Extract the (x, y) coordinate from the center of the cell holding the provided text.  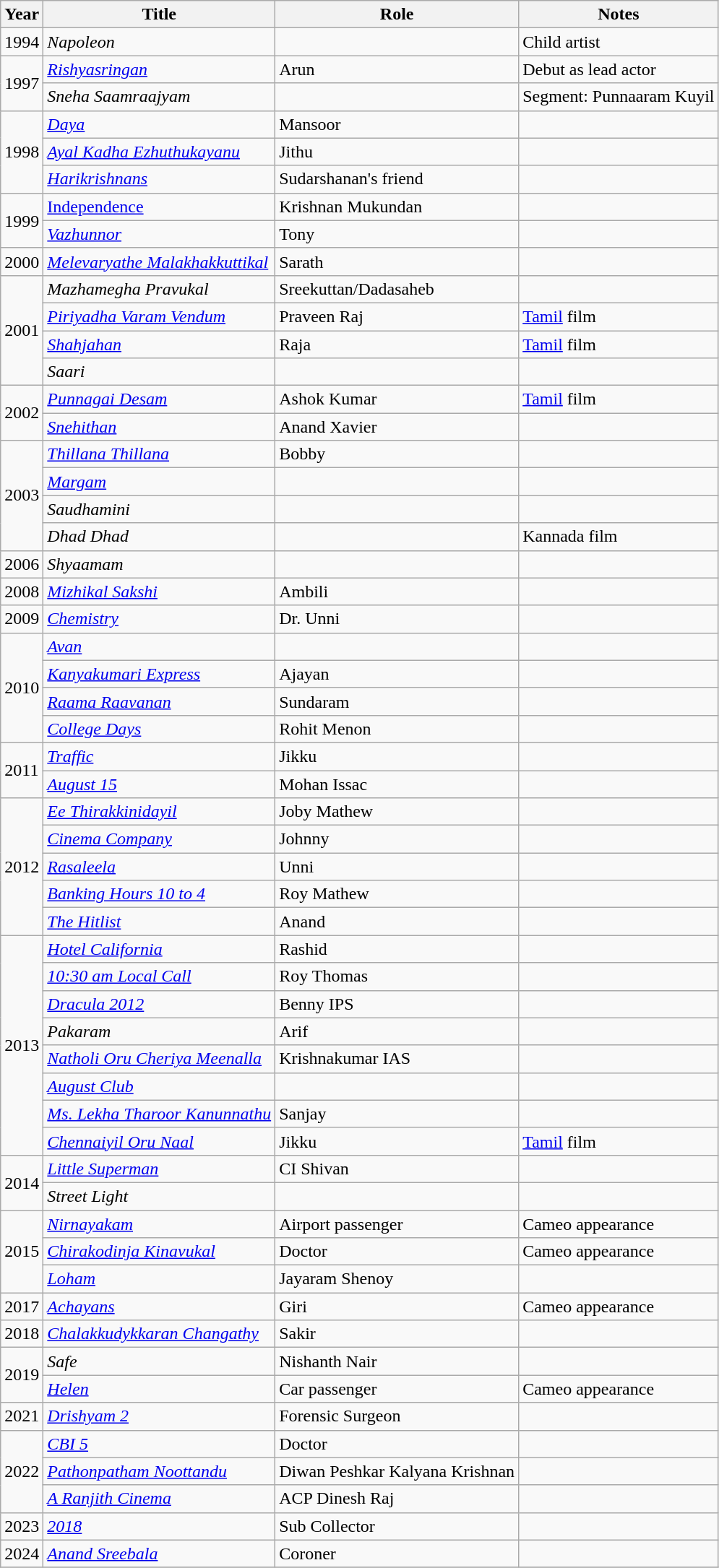
Arun (397, 69)
Ashok Kumar (397, 399)
Helen (159, 1389)
Anand (397, 922)
1999 (22, 220)
August 15 (159, 784)
Napoleon (159, 42)
Avan (159, 646)
Sreekuttan/Dadasaheb (397, 289)
Title (159, 14)
Saari (159, 372)
Drishyam 2 (159, 1416)
Natholi Oru Cheriya Meenalla (159, 1059)
Arif (397, 1031)
Ajayan (397, 674)
2009 (22, 619)
2024 (22, 1554)
ACP Dinesh Raj (397, 1499)
Margam (159, 482)
Jayaram Shenoy (397, 1279)
Coroner (397, 1554)
Bobby (397, 454)
Raja (397, 345)
2008 (22, 592)
Daya (159, 124)
Street Light (159, 1196)
2000 (22, 261)
Rishyasringan (159, 69)
Achayans (159, 1307)
2014 (22, 1182)
Traffic (159, 756)
Sakir (397, 1334)
Forensic Surgeon (397, 1416)
The Hitlist (159, 922)
Dhad Dhad (159, 537)
Chemistry (159, 619)
1997 (22, 83)
1994 (22, 42)
Hotel California (159, 949)
Rohit Menon (397, 729)
Kannada film (619, 537)
Debut as lead actor (619, 69)
10:30 am Local Call (159, 976)
Rasaleela (159, 867)
Krishnan Mukundan (397, 207)
2003 (22, 495)
Giri (397, 1307)
Segment: Punnaaram Kuyil (619, 97)
Roy Mathew (397, 894)
2015 (22, 1252)
Sanjay (397, 1114)
Shahjahan (159, 345)
Safe (159, 1361)
Sub Collector (397, 1526)
Jithu (397, 152)
Vazhunnor (159, 234)
Mazhamegha Pravukal (159, 289)
Benny IPS (397, 1004)
Rashid (397, 949)
Chalakkudykkaran Changathy (159, 1334)
Banking Hours 10 to 4 (159, 894)
Piriyadha Varam Vendum (159, 316)
Saudhamini (159, 509)
Harikrishnans (159, 179)
Little Superman (159, 1169)
Notes (619, 14)
2013 (22, 1045)
Year (22, 14)
Anand Xavier (397, 427)
2021 (22, 1416)
Mohan Issac (397, 784)
Role (397, 14)
Chennaiyil Oru Naal (159, 1141)
2022 (22, 1471)
Airport passenger (397, 1224)
Pakaram (159, 1031)
Thillana Thillana (159, 454)
2010 (22, 688)
Sudarshanan's friend (397, 179)
Joby Mathew (397, 812)
Krishnakumar IAS (397, 1059)
2017 (22, 1307)
Nishanth Nair (397, 1361)
College Days (159, 729)
CI Shivan (397, 1169)
Raama Raavanan (159, 701)
Tony (397, 234)
1998 (22, 152)
2011 (22, 770)
Roy Thomas (397, 976)
Independence (159, 207)
2019 (22, 1375)
Nirnayakam (159, 1224)
Dracula 2012 (159, 1004)
Sneha Saamraajyam (159, 97)
Snehithan (159, 427)
2006 (22, 564)
Sarath (397, 261)
Kanyakumari Express (159, 674)
Pathonpatham Noottandu (159, 1471)
Johnny (397, 839)
A Ranjith Cinema (159, 1499)
2023 (22, 1526)
2001 (22, 330)
Unni (397, 867)
Melevaryathe Malakhakkuttikal (159, 261)
Sundaram (397, 701)
Cinema Company (159, 839)
Ayal Kadha Ezhuthukayanu (159, 152)
Dr. Unni (397, 619)
Loham (159, 1279)
Car passenger (397, 1389)
Shyaamam (159, 564)
Child artist (619, 42)
Ambili (397, 592)
CBI 5 (159, 1444)
August Club (159, 1086)
Punnagai Desam (159, 399)
Diwan Peshkar Kalyana Krishnan (397, 1471)
Mizhikal Sakshi (159, 592)
2012 (22, 867)
Chirakodinja Kinavukal (159, 1252)
Anand Sreebala (159, 1554)
Mansoor (397, 124)
Ms. Lekha Tharoor Kanunnathu (159, 1114)
Praveen Raj (397, 316)
Ee Thirakkinidayil (159, 812)
2002 (22, 413)
